Determine the (x, y) coordinate at the center of the cell enclosing the given text.  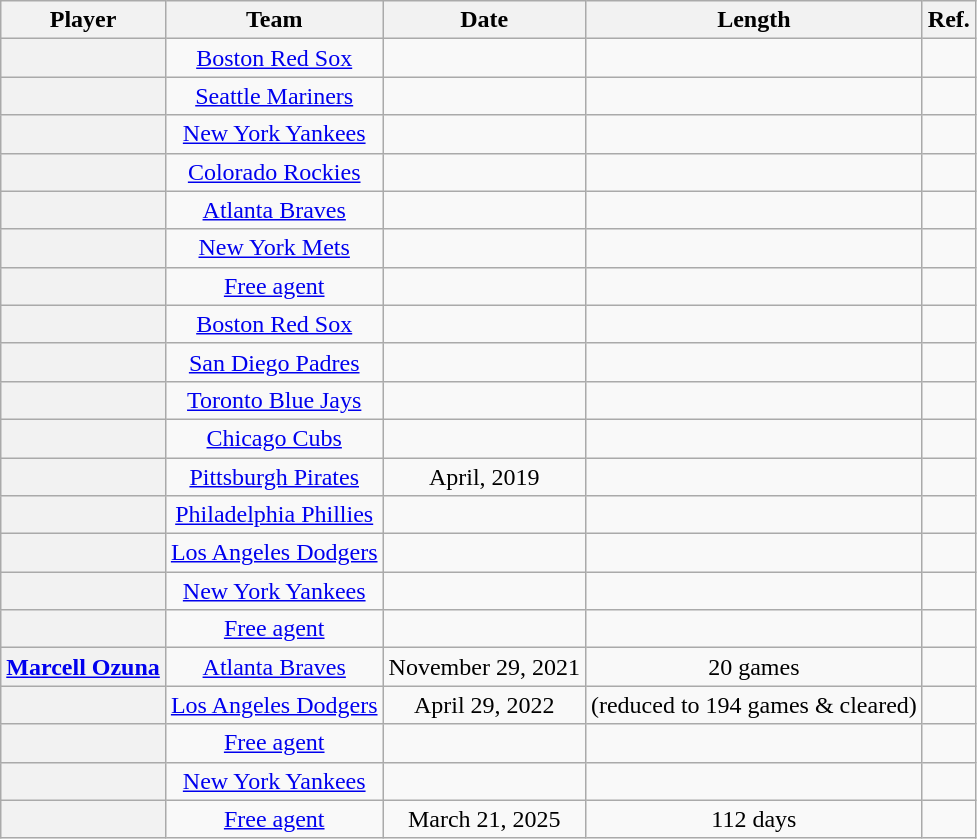
Marcell Ozuna (84, 667)
Seattle Mariners (274, 96)
Toronto Blue Jays (274, 400)
(reduced to 194 games & cleared) (754, 705)
New York Mets (274, 248)
Length (754, 20)
November 29, 2021 (484, 667)
Chicago Cubs (274, 438)
20 games (754, 667)
April 29, 2022 (484, 705)
Team (274, 20)
Pittsburgh Pirates (274, 477)
Colorado Rockies (274, 172)
San Diego Padres (274, 362)
112 days (754, 819)
Philadelphia Phillies (274, 515)
Player (84, 20)
March 21, 2025 (484, 819)
Ref. (948, 20)
April, 2019 (484, 477)
Date (484, 20)
